For the text-containing cell, return its midpoint in (X, Y) coordinate format. 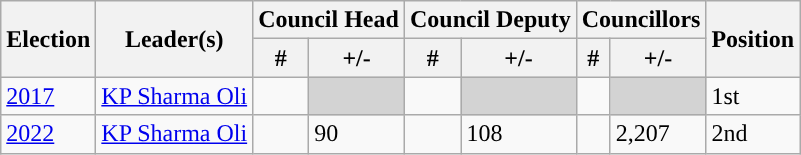
2022 (48, 134)
108 (518, 134)
2,207 (658, 134)
Leader(s) (174, 39)
Position (753, 39)
1st (753, 96)
Election (48, 39)
2017 (48, 96)
2nd (753, 134)
Council Deputy (490, 20)
Council Head (329, 20)
90 (357, 134)
Councillors (641, 20)
